Determine the (x, y) coordinate at the center of the cell enclosing the given text.  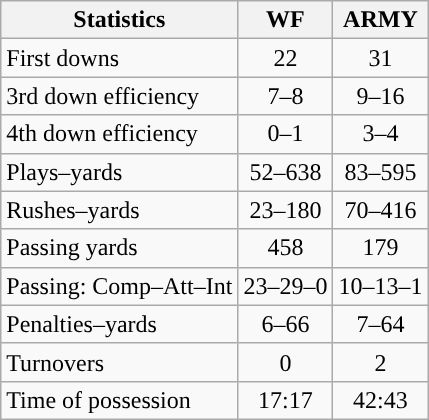
Plays–yards (120, 172)
7–8 (286, 96)
Statistics (120, 20)
Passing yards (120, 248)
3rd down efficiency (120, 96)
31 (380, 58)
3–4 (380, 134)
2 (380, 362)
Time of possession (120, 400)
23–29–0 (286, 286)
Passing: Comp–Att–Int (120, 286)
179 (380, 248)
10–13–1 (380, 286)
52–638 (286, 172)
WF (286, 20)
Rushes–yards (120, 210)
Turnovers (120, 362)
Penalties–yards (120, 324)
4th down efficiency (120, 134)
6–66 (286, 324)
ARMY (380, 20)
17:17 (286, 400)
23–180 (286, 210)
458 (286, 248)
22 (286, 58)
7–64 (380, 324)
70–416 (380, 210)
42:43 (380, 400)
83–595 (380, 172)
0–1 (286, 134)
First downs (120, 58)
9–16 (380, 96)
0 (286, 362)
